Find where the given text appears and provide that cell's center as (x, y) coordinate. 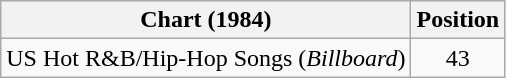
US Hot R&B/Hip-Hop Songs (Billboard) (206, 58)
Position (458, 20)
Chart (1984) (206, 20)
43 (458, 58)
